Find where the given text appears and provide that cell's center as [X, Y] coordinate. 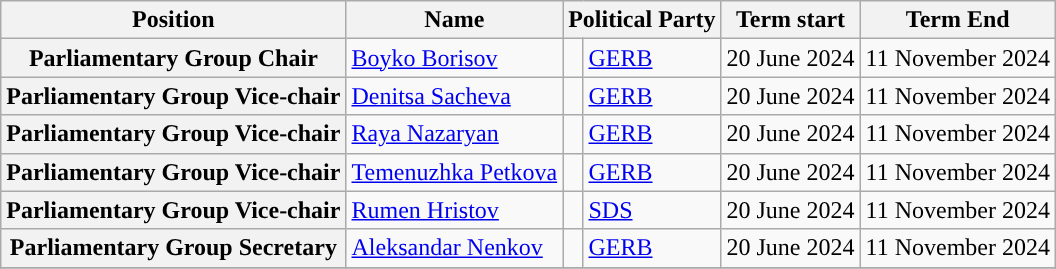
Temenuzhka Petkova [454, 172]
Boyko Borisov [454, 58]
Parliamentary Group Secretary [174, 248]
Name [454, 20]
Aleksandar Nenkov [454, 248]
Denitsa Sacheva [454, 96]
Rumen Hristov [454, 210]
Raya Nazaryan [454, 134]
Term End [958, 20]
Position [174, 20]
Term start [790, 20]
SDS [652, 210]
Political Party [642, 20]
Parliamentary Group Chair [174, 58]
